Output the [X, Y] coordinate of the center of the cell containing the given text.  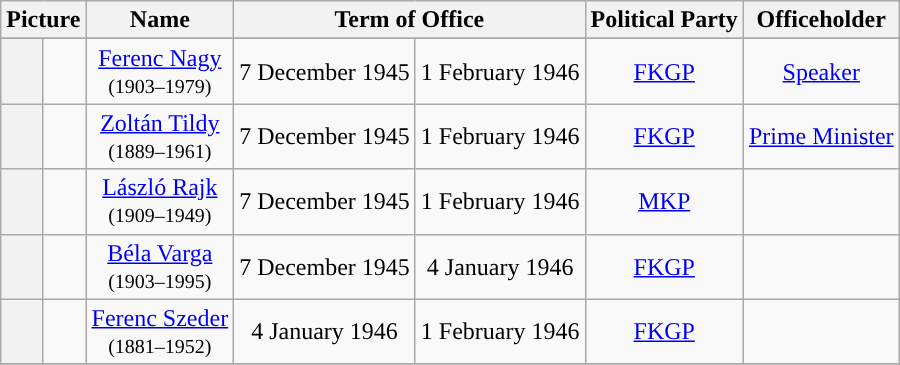
Political Party [664, 20]
Term of Office [410, 20]
Name [160, 20]
Ferenc Szeder(1881–1952) [160, 332]
László Rajk(1909–1949) [160, 202]
Ferenc Nagy(1903–1979) [160, 72]
Béla Varga(1903–1995) [160, 266]
Speaker [821, 72]
Zoltán Tildy(1889–1961) [160, 136]
Picture [44, 20]
Prime Minister [821, 136]
MKP [664, 202]
Officeholder [821, 20]
